Return (X, Y) of the center of cell containing provided text 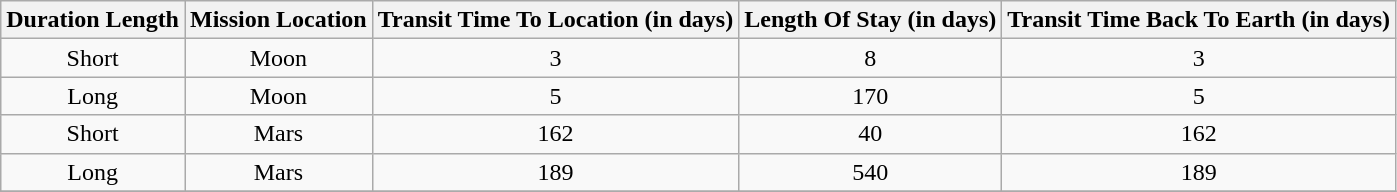
540 (870, 172)
Transit Time Back To Earth (in days) (1199, 20)
8 (870, 58)
Mission Location (278, 20)
Length Of Stay (in days) (870, 20)
Transit Time To Location (in days) (555, 20)
40 (870, 134)
Duration Length (93, 20)
170 (870, 96)
